Identify which cell holds the provided text, then report its (X, Y) central coordinate. 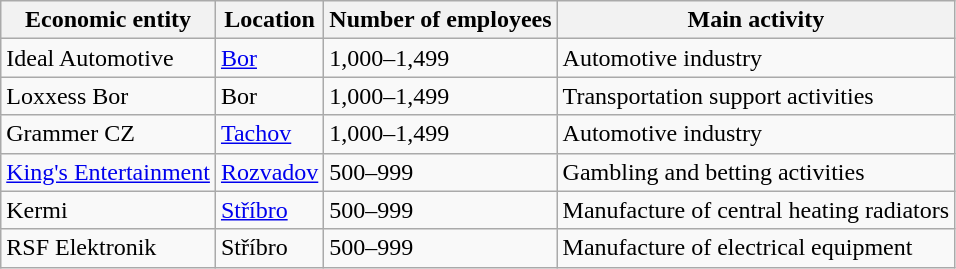
Rozvadov (269, 172)
Grammer CZ (108, 134)
Economic entity (108, 20)
King's Entertainment (108, 172)
Tachov (269, 134)
Kermi (108, 210)
Number of employees (440, 20)
Gambling and betting activities (756, 172)
Manufacture of electrical equipment (756, 248)
Location (269, 20)
Manufacture of central heating radiators (756, 210)
Ideal Automotive (108, 58)
RSF Elektronik (108, 248)
Loxxess Bor (108, 96)
Transportation support activities (756, 96)
Main activity (756, 20)
